Search for the cell housing the specified text and yield its [x, y] center coordinate. 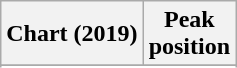
Peakposition [189, 34]
Chart (2019) [72, 34]
